Scan for the cell matching the given text and deliver its (X, Y) coordinate at center. 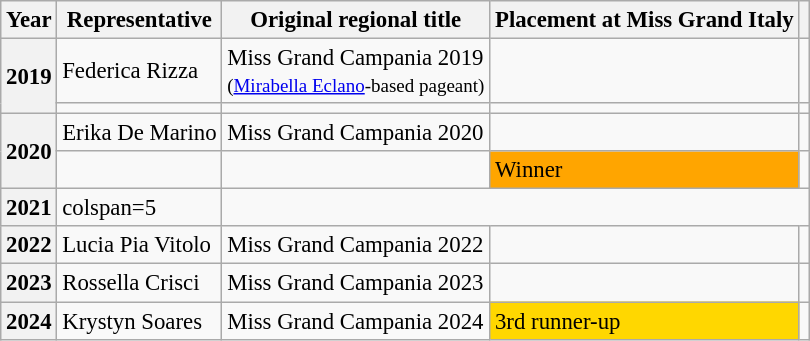
Federica Rizza (140, 72)
2019 (29, 76)
Miss Grand Campania 2022 (356, 245)
3rd runner-up (644, 321)
Rossella Crisci (140, 283)
Miss Grand Campania 2019(Mirabella Eclano-based pageant) (356, 72)
Miss Grand Campania 2024 (356, 321)
2022 (29, 245)
Erika De Marino (140, 133)
Placement at Miss Grand Italy (644, 20)
2021 (29, 208)
Winner (644, 170)
Lucia Pia Vitolo (140, 245)
Representative (140, 20)
2020 (29, 152)
Miss Grand Campania 2020 (356, 133)
Krystyn Soares (140, 321)
colspan=5 (140, 208)
Miss Grand Campania 2023 (356, 283)
2023 (29, 283)
2024 (29, 321)
Original regional title (356, 20)
Year (29, 20)
